Capture the cell that displays the provided text and extract its (x, y) central coordinate. 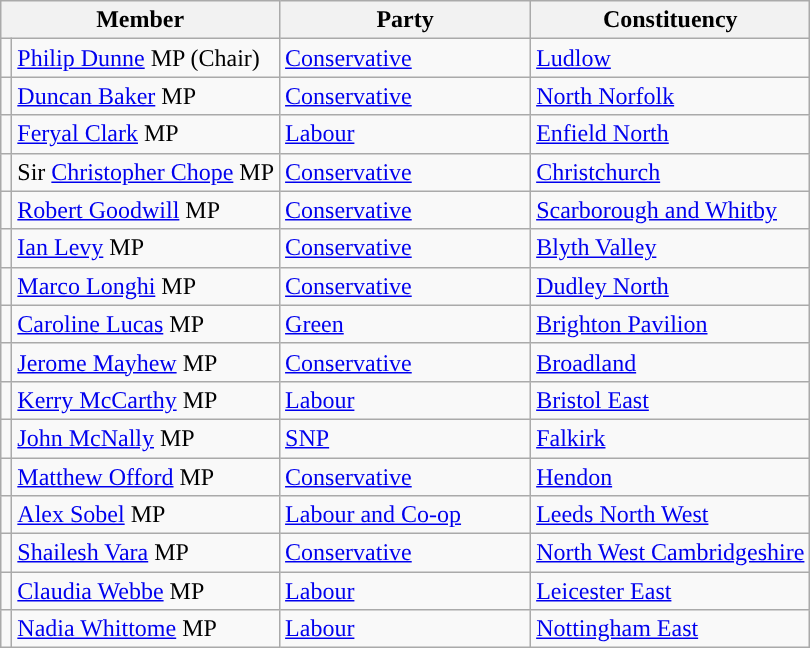
Member (140, 20)
Falkirk (670, 438)
Duncan Baker MP (146, 96)
Philip Dunne MP (Chair) (146, 58)
Leeds North West (670, 515)
Robert Goodwill MP (146, 210)
Leicester East (670, 591)
Sir Christopher Chope MP (146, 172)
Party (406, 20)
Brighton Pavilion (670, 324)
SNP (406, 438)
Jerome Mayhew MP (146, 362)
Claudia Webbe MP (146, 591)
Caroline Lucas MP (146, 324)
Nottingham East (670, 629)
Scarborough and Whitby (670, 210)
Ludlow (670, 58)
Christchurch (670, 172)
Bristol East (670, 400)
Alex Sobel MP (146, 515)
Dudley North (670, 286)
Enfield North (670, 134)
Shailesh Vara MP (146, 553)
Ian Levy MP (146, 248)
John McNally MP (146, 438)
Blyth Valley (670, 248)
Marco Longhi MP (146, 286)
Constituency (670, 20)
Matthew Offord MP (146, 477)
Nadia Whittome MP (146, 629)
Kerry McCarthy MP (146, 400)
North Norfolk (670, 96)
Broadland (670, 362)
North West Cambridgeshire (670, 553)
Hendon (670, 477)
Green (406, 324)
Feryal Clark MP (146, 134)
Labour and Co-op (406, 515)
